Locate the cell with the specified text and output its (X, Y) center coordinate. 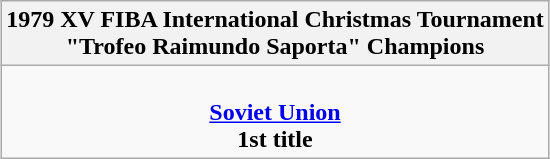
Soviet Union1st title (276, 112)
1979 XV FIBA International Christmas Tournament"Trofeo Raimundo Saporta" Champions (276, 34)
